Detect which cell encompasses the target text, then output its [X, Y] center coordinate. 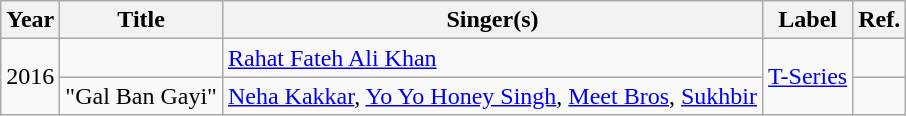
T-Series [808, 77]
"Gal Ban Gayi" [142, 96]
Singer(s) [492, 20]
Year [30, 20]
Title [142, 20]
Label [808, 20]
Neha Kakkar, Yo Yo Honey Singh, Meet Bros, Sukhbir [492, 96]
Ref. [880, 20]
2016 [30, 77]
Rahat Fateh Ali Khan [492, 58]
